Determine the [X, Y] coordinate at the center of the cell enclosing the given text.  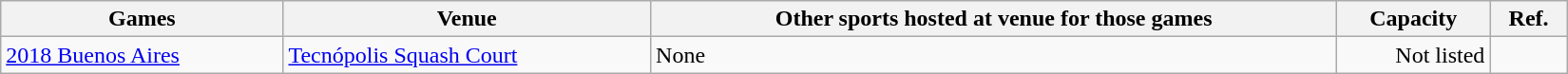
Tecnópolis Squash Court [468, 55]
Not listed [1414, 55]
Ref. [1528, 19]
Other sports hosted at venue for those games [994, 19]
Venue [468, 19]
Capacity [1414, 19]
None [994, 55]
2018 Buenos Aires [143, 55]
Games [143, 19]
